Find where the given text appears and provide that cell's center as [X, Y] coordinate. 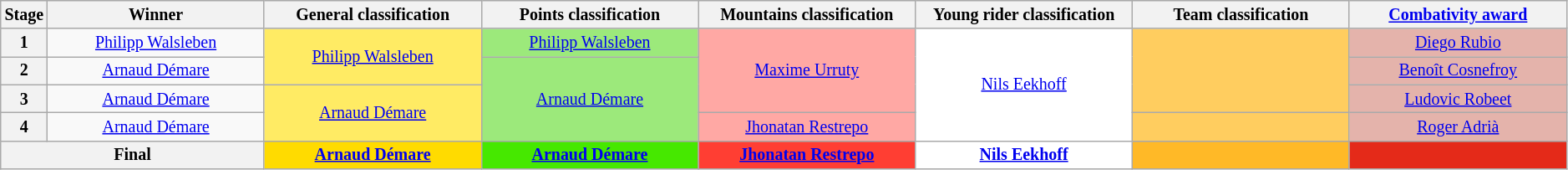
Ludovic Robeet [1458, 99]
Benoît Cosnefroy [1458, 70]
Winner [155, 15]
1 [24, 44]
Stage [24, 15]
Mountains classification [807, 15]
Maxime Urruty [807, 71]
Young rider classification [1024, 15]
3 [24, 99]
General classification [373, 15]
4 [24, 127]
2 [24, 70]
Diego Rubio [1458, 44]
Roger Adrià [1458, 127]
Final [132, 154]
Team classification [1241, 15]
Points classification [590, 15]
Combativity award [1458, 15]
